Scan for the cell matching the given text and deliver its (X, Y) coordinate at center. 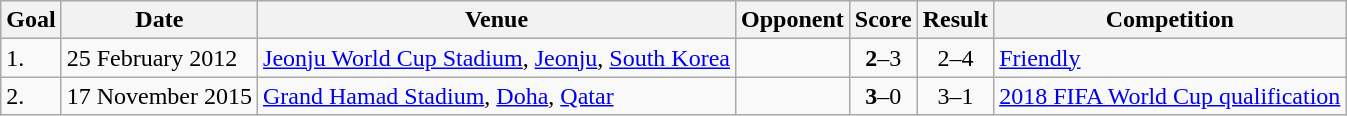
1. (31, 58)
2018 FIFA World Cup qualification (1170, 96)
Grand Hamad Stadium, Doha, Qatar (497, 96)
2–4 (955, 58)
17 November 2015 (159, 96)
Venue (497, 20)
2–3 (883, 58)
Score (883, 20)
Goal (31, 20)
25 February 2012 (159, 58)
Jeonju World Cup Stadium, Jeonju, South Korea (497, 58)
Date (159, 20)
Opponent (793, 20)
2. (31, 96)
Competition (1170, 20)
3–1 (955, 96)
Result (955, 20)
3–0 (883, 96)
Friendly (1170, 58)
